For the text-containing cell, return its midpoint in (x, y) coordinate format. 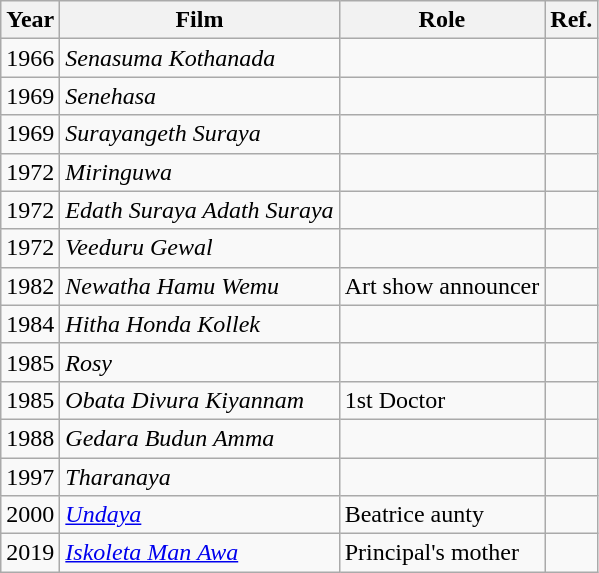
Veeduru Gewal (200, 248)
1984 (30, 324)
2000 (30, 515)
Principal's mother (442, 553)
Tharanaya (200, 477)
Role (442, 20)
Hitha Honda Kollek (200, 324)
Beatrice aunty (442, 515)
Film (200, 20)
2019 (30, 553)
Undaya (200, 515)
Iskoleta Man Awa (200, 553)
Newatha Hamu Wemu (200, 286)
Ref. (572, 20)
Miringuwa (200, 172)
1982 (30, 286)
1966 (30, 58)
Rosy (200, 362)
Year (30, 20)
Senehasa (200, 96)
Surayangeth Suraya (200, 134)
1997 (30, 477)
Senasuma Kothanada (200, 58)
1st Doctor (442, 400)
1988 (30, 438)
Obata Divura Kiyannam (200, 400)
Art show announcer (442, 286)
Gedara Budun Amma (200, 438)
Edath Suraya Adath Suraya (200, 210)
